Extract the (X, Y) coordinate from the center of the cell holding the provided text.  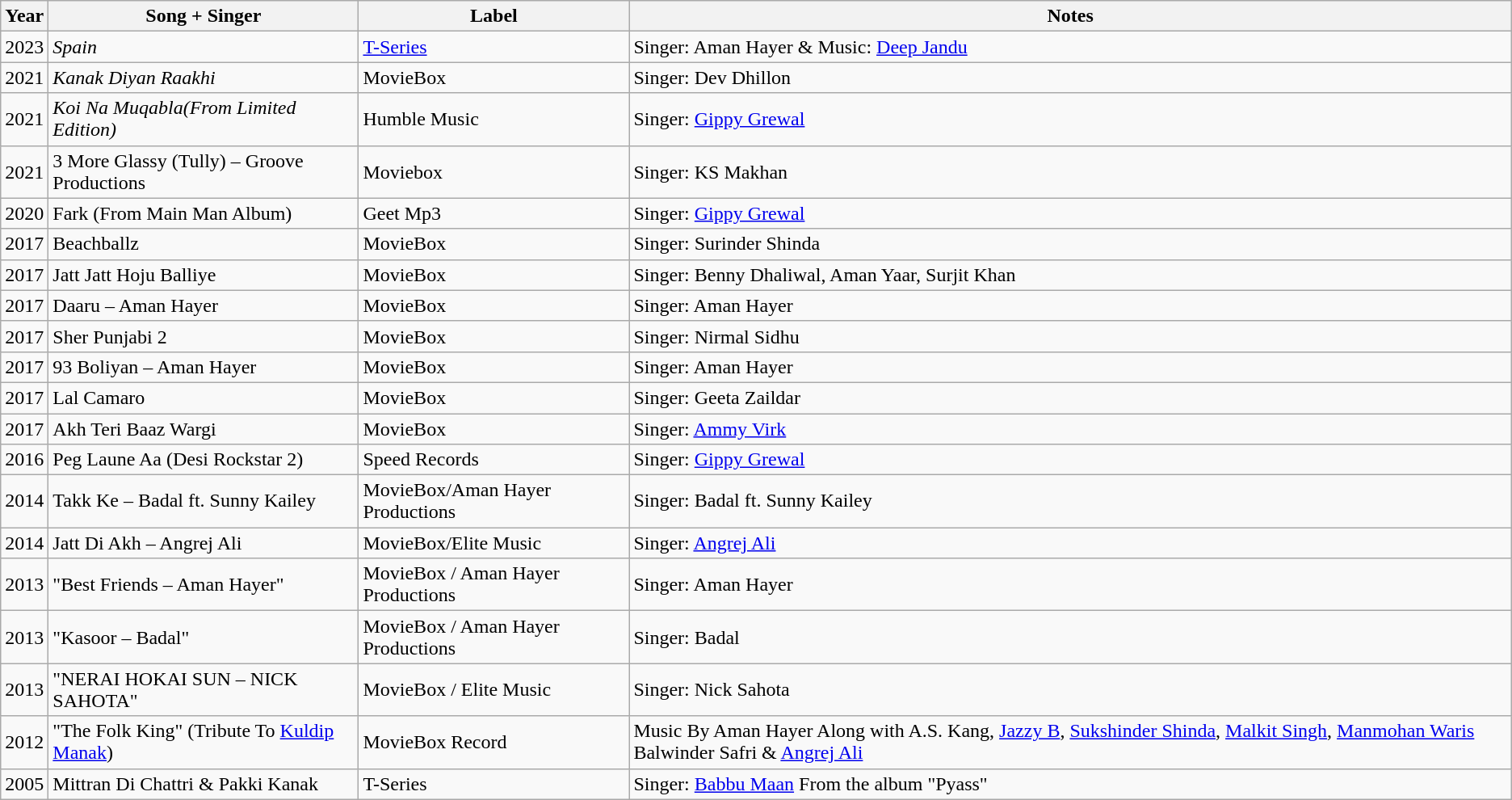
Peg Laune Aa (Desi Rockstar 2) (204, 460)
Singer: Surinder Shinda (1070, 244)
Singer: Dev Dhillon (1070, 78)
93 Boliyan – Aman Hayer (204, 367)
Year (24, 16)
Singer: Badal (1070, 637)
Label (494, 16)
2016 (24, 460)
Koi Na Muqabla(From Limited Edition) (204, 120)
Akh Teri Baaz Wargi (204, 429)
Singer: Badal ft. Sunny Kailey (1070, 501)
"NERAI HOKAI SUN – NICK SAHOTA" (204, 690)
Music By Aman Hayer Along with A.S. Kang, Jazzy B, Sukshinder Shinda, Malkit Singh, Manmohan Waris Balwinder Safri & Angrej Ali (1070, 742)
Fark (From Main Man Album) (204, 213)
Kanak Diyan Raakhi (204, 78)
Singer: Ammy Virk (1070, 429)
Song + Singer (204, 16)
MovieBox / Elite Music (494, 690)
Sher Punjabi 2 (204, 336)
"Kasoor – Badal" (204, 637)
Singer: KS Makhan (1070, 171)
Singer: Geeta Zaildar (1070, 398)
Singer: Nick Sahota (1070, 690)
2005 (24, 784)
MovieBox/Aman Hayer Productions (494, 501)
Takk Ke – Badal ft. Sunny Kailey (204, 501)
Jatt Di Akh – Angrej Ali (204, 543)
Beachballz (204, 244)
MovieBox Record (494, 742)
Humble Music (494, 120)
Notes (1070, 16)
MovieBox/Elite Music (494, 543)
Jatt Jatt Hoju Balliye (204, 275)
"The Folk King" (Tribute To Kuldip Manak) (204, 742)
Singer: Angrej Ali (1070, 543)
Moviebox (494, 171)
Speed Records (494, 460)
Spain (204, 47)
"Best Friends – Aman Hayer" (204, 585)
3 More Glassy (Tully) – Groove Productions (204, 171)
Singer: Aman Hayer & Music: Deep Jandu (1070, 47)
2023 (24, 47)
2020 (24, 213)
Lal Camaro (204, 398)
Geet Mp3 (494, 213)
Mittran Di Chattri & Pakki Kanak (204, 784)
2012 (24, 742)
Singer: Nirmal Sidhu (1070, 336)
Singer: Benny Dhaliwal, Aman Yaar, Surjit Khan (1070, 275)
Daaru – Aman Hayer (204, 305)
Singer: Babbu Maan From the album "Pyass" (1070, 784)
